Return (X, Y) of the center of cell containing provided text 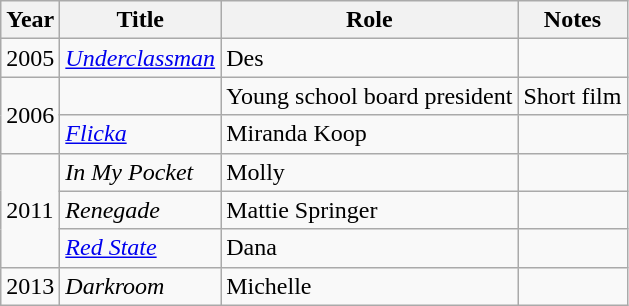
Renegade (140, 210)
Des (370, 58)
Notes (572, 20)
Molly (370, 172)
Dana (370, 248)
Short film (572, 96)
Flicka (140, 134)
Miranda Koop (370, 134)
Mattie Springer (370, 210)
Role (370, 20)
Red State (140, 248)
2013 (30, 286)
Year (30, 20)
2011 (30, 210)
Underclassman (140, 58)
Title (140, 20)
2005 (30, 58)
2006 (30, 115)
Darkroom (140, 286)
Young school board president (370, 96)
Michelle (370, 286)
In My Pocket (140, 172)
